Locate the cell with the specified text and output its [x, y] center coordinate. 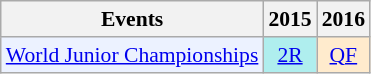
QF [344, 55]
2015 [290, 19]
2R [290, 55]
2016 [344, 19]
World Junior Championships [132, 55]
Events [132, 19]
